Identify which cell holds the provided text, then report its (x, y) central coordinate. 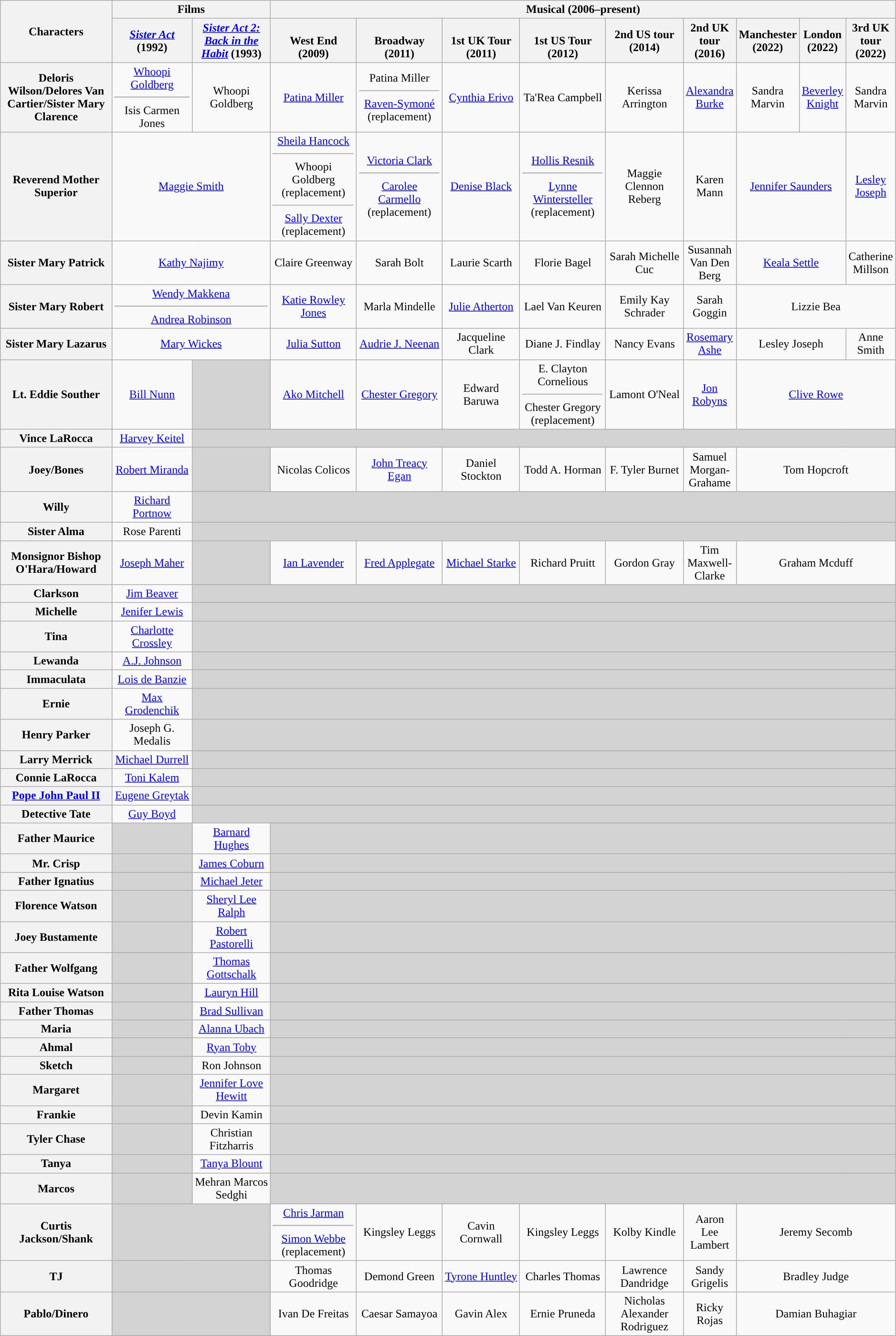
Clarkson (56, 594)
Devin Kamin (232, 1115)
Deloris Wilson/Delores Van Cartier/Sister Mary Clarence (56, 97)
Films (191, 10)
Characters (56, 32)
Lizzie Bea (816, 306)
Tom Hopcroft (816, 469)
Jim Beaver (152, 594)
Ron Johnson (232, 1065)
Alexandra Burke (709, 97)
Marcos (56, 1189)
Audrie J. Neenan (400, 344)
Tanya (56, 1164)
Maria (56, 1029)
F. Tyler Burnet (644, 469)
Larry Merrick (56, 759)
Ahmal (56, 1047)
Whoopi GoldbergIsis Carmen Jones (152, 97)
Lois de Banzie (152, 679)
Graham Mcduff (816, 562)
Frankie (56, 1115)
Ian Lavender (314, 562)
Mr. Crisp (56, 863)
Thomas Goodridge (314, 1276)
Ernie (56, 704)
Lawrence Dandridge (644, 1276)
Julie Atherton (481, 306)
Jenifer Lewis (152, 612)
Brad Sullivan (232, 1011)
James Coburn (232, 863)
Samuel Morgan-Grahame (709, 469)
Anne Smith (871, 344)
Ricky Rojas (709, 1314)
Damian Buhagiar (816, 1314)
Richard Portnow (152, 507)
Michael Starke (481, 562)
Margaret (56, 1090)
Willy (56, 507)
Bill Nunn (152, 394)
Sister Mary Patrick (56, 263)
Catherine Millson (871, 263)
Tyler Chase (56, 1139)
Mehran Marcos Sedghi (232, 1189)
Clive Rowe (816, 394)
Monsignor Bishop O'Hara/Howard (56, 562)
Tim Maxwell-Clarke (709, 562)
Aaron Lee Lambert (709, 1232)
Ivan De Freitas (314, 1314)
Sister Act (1992) (152, 41)
Joey Bustamente (56, 936)
Rosemary Ashe (709, 344)
Sarah Goggin (709, 306)
3rd UK tour (2022) (871, 41)
Gordon Gray (644, 562)
Maggie Smith (191, 186)
Pope John Paul II (56, 796)
Sheila HancockWhoopi Goldberg (replacement)Sally Dexter (replacement) (314, 186)
Kerissa Arrington (644, 97)
Curtis Jackson/Shank (56, 1232)
Sarah Michelle Cuc (644, 263)
Henry Parker (56, 735)
Julia Sutton (314, 344)
Father Maurice (56, 838)
Beverley Knight (822, 97)
Karen Mann (709, 186)
Nancy Evans (644, 344)
Max Grodenchik (152, 704)
TJ (56, 1276)
Demond Green (400, 1276)
Laurie Scarth (481, 263)
Jennifer Love Hewitt (232, 1090)
Kolby Kindle (644, 1232)
Reverend Mother Superior (56, 186)
Chris JarmanSimon Webbe (replacement) (314, 1232)
Joseph G. Medalis (152, 735)
Denise Black (481, 186)
Jon Robyns (709, 394)
Patina Miller (314, 97)
Ernie Pruneda (563, 1314)
Lamont O'Neal (644, 394)
Keala Settle (791, 263)
Todd A. Horman (563, 469)
Tyrone Huntley (481, 1276)
Sheryl Lee Ralph (232, 906)
Detective Tate (56, 814)
Bradley Judge (816, 1276)
Toni Kalem (152, 778)
Vince LaRocca (56, 438)
Emily Kay Schrader (644, 306)
Joey/Bones (56, 469)
Sarah Bolt (400, 263)
Lauryn Hill (232, 993)
Ta'Rea Campbell (563, 97)
Robert Pastorelli (232, 936)
Manchester (2022) (768, 41)
Tanya Blount (232, 1164)
Nicholas Alexander Rodriguez (644, 1314)
Cavin Cornwall (481, 1232)
Maggie Clennon Reberg (644, 186)
Hollis ResnikLynne Wintersteller (replacement) (563, 186)
London (2022) (822, 41)
Father Thomas (56, 1011)
Father Ignatius (56, 881)
Jeremy Secomb (816, 1232)
Robert Miranda (152, 469)
Cynthia Erivo (481, 97)
Florie Bagel (563, 263)
Sister Alma (56, 531)
Victoria ClarkCarolee Carmello (replacement) (400, 186)
Lewanda (56, 661)
Connie LaRocca (56, 778)
Barnard Hughes (232, 838)
Joseph Maher (152, 562)
West End (2009) (314, 41)
Guy Boyd (152, 814)
Lael Van Keuren (563, 306)
Christian Fitzharris (232, 1139)
Eugene Greytak (152, 796)
E. Clayton CorneliousChester Gregory (replacement) (563, 394)
Charlotte Crossley (152, 637)
Edward Baruwa (481, 394)
Lt. Eddie Souther (56, 394)
Mary Wickes (191, 344)
Diane J. Findlay (563, 344)
Jennifer Saunders (791, 186)
Ryan Toby (232, 1047)
1st US Tour (2012) (563, 41)
Father Wolfgang (56, 968)
Sister Mary Lazarus (56, 344)
Michelle (56, 612)
2nd UK tour (2016) (709, 41)
Ako Mitchell (314, 394)
1st UK Tour (2011) (481, 41)
Gavin Alex (481, 1314)
2nd US tour (2014) (644, 41)
Kathy Najimy (191, 263)
Tina (56, 637)
Rose Parenti (152, 531)
Michael Durrell (152, 759)
Sister Mary Robert (56, 306)
Katie Rowley Jones (314, 306)
Pablo/Dinero (56, 1314)
Jacqueline Clark (481, 344)
Patina MillerRaven-Symoné (replacement) (400, 97)
Claire Greenway (314, 263)
Florence Watson (56, 906)
Sister Act 2: Back in the Habit (1993) (232, 41)
Sketch (56, 1065)
Nicolas Colicos (314, 469)
John Treacy Egan (400, 469)
Broadway (2011) (400, 41)
Fred Applegate (400, 562)
Daniel Stockton (481, 469)
Michael Jeter (232, 881)
Charles Thomas (563, 1276)
Marla Mindelle (400, 306)
Chester Gregory (400, 394)
Caesar Samayoa (400, 1314)
Immaculata (56, 679)
Rita Louise Watson (56, 993)
Wendy MakkenaAndrea Robinson (191, 306)
Harvey Keitel (152, 438)
Musical (2006–present) (583, 10)
Alanna Ubach (232, 1029)
Sandy Grigelis (709, 1276)
Thomas Gottschalk (232, 968)
Whoopi Goldberg (232, 97)
Richard Pruitt (563, 562)
Susannah Van Den Berg (709, 263)
A.J. Johnson (152, 661)
